Provide the [X, Y] coordinate of the cell's center where the given text is located.  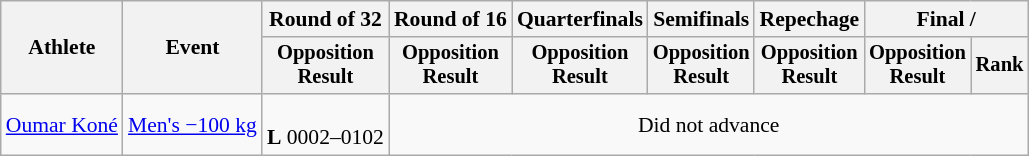
Event [192, 48]
L 0002–0102 [326, 124]
Men's −100 kg [192, 124]
Did not advance [708, 124]
Quarterfinals [580, 19]
Oumar Koné [62, 124]
Round of 16 [450, 19]
Semifinals [702, 19]
Final / [946, 19]
Round of 32 [326, 19]
Athlete [62, 48]
Repechage [809, 19]
Rank [1000, 66]
